Output the [x, y] coordinate of the center of the cell containing the given text.  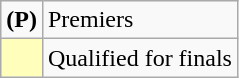
Qualified for finals [140, 58]
Premiers [140, 20]
(P) [22, 20]
